Provide the (x, y) coordinate of the cell's center where the given text is located.  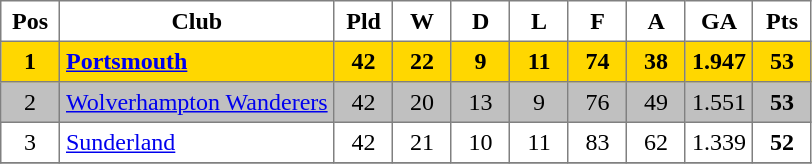
20 (422, 102)
49 (656, 102)
Portsmouth (196, 61)
Pts (782, 21)
A (656, 21)
1.339 (719, 142)
D (480, 21)
10 (480, 142)
Pld (363, 21)
Club (196, 21)
22 (422, 61)
L (539, 21)
Sunderland (196, 142)
2 (30, 102)
76 (597, 102)
Wolverhampton Wanderers (196, 102)
13 (480, 102)
62 (656, 142)
3 (30, 142)
1.947 (719, 61)
83 (597, 142)
GA (719, 21)
1 (30, 61)
21 (422, 142)
W (422, 21)
52 (782, 142)
F (597, 21)
Pos (30, 21)
74 (597, 61)
38 (656, 61)
1.551 (719, 102)
